Return the (x, y) coordinate for the center point of the cell that contains the specified text.  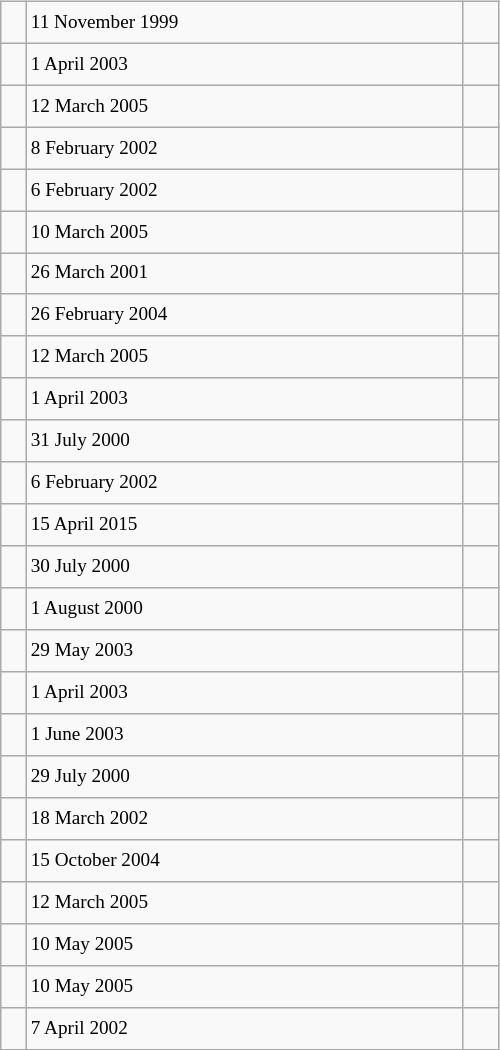
26 February 2004 (244, 315)
29 July 2000 (244, 777)
15 April 2015 (244, 525)
30 July 2000 (244, 567)
10 March 2005 (244, 232)
8 February 2002 (244, 148)
31 July 2000 (244, 441)
11 November 1999 (244, 22)
7 April 2002 (244, 1028)
1 August 2000 (244, 609)
1 June 2003 (244, 735)
15 October 2004 (244, 861)
26 March 2001 (244, 274)
18 March 2002 (244, 819)
29 May 2003 (244, 651)
